Return the (X, Y) coordinate for the center point of the cell that contains the specified text.  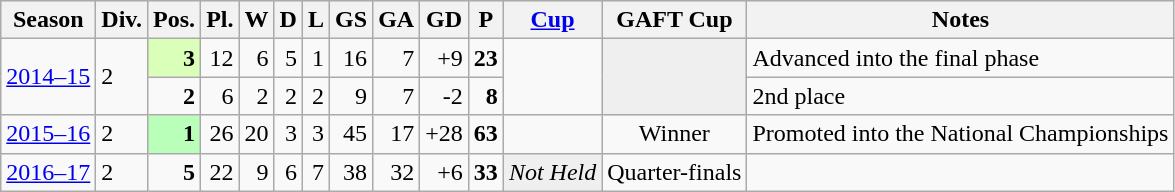
Pos. (174, 20)
W (256, 20)
38 (352, 172)
20 (256, 134)
45 (352, 134)
Pl. (220, 20)
+9 (444, 58)
17 (396, 134)
32 (396, 172)
GS (352, 20)
2nd place (960, 96)
D (288, 20)
+6 (444, 172)
8 (486, 96)
26 (220, 134)
Notes (960, 20)
Cup (552, 20)
GD (444, 20)
Not Held (552, 172)
P (486, 20)
L (316, 20)
12 (220, 58)
Promoted into the National Championships (960, 134)
63 (486, 134)
16 (352, 58)
2015–16 (48, 134)
+28 (444, 134)
2016–17 (48, 172)
2014–15 (48, 77)
Advanced into the final phase (960, 58)
-2 (444, 96)
Quarter-finals (674, 172)
23 (486, 58)
GA (396, 20)
Winner (674, 134)
33 (486, 172)
22 (220, 172)
Season (48, 20)
GAFT Cup (674, 20)
Div. (122, 20)
